Provide the (X, Y) coordinate of the cell's center where the given text is located.  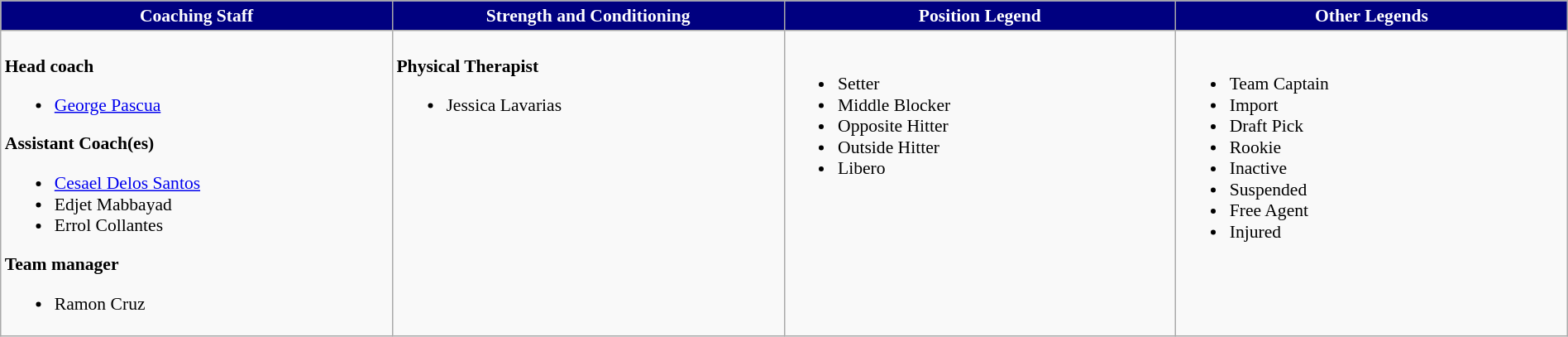
Strength and Conditioning (588, 16)
Other Legends (1372, 16)
Coaching Staff (197, 16)
Team Captain Import Draft Pick Rookie Inactive Suspended Free Agent Injured (1372, 184)
Position Legend (980, 16)
Head coach George PascuaAssistant Coach(es) Cesael Delos Santos Edjet Mabbayad Errol CollantesTeam manager Ramon Cruz (197, 184)
Setter Middle Blocker Opposite Hitter Outside Hitter Libero (980, 184)
Physical Therapist Jessica Lavarias (588, 184)
